For the text-containing cell, return its midpoint in [X, Y] coordinate format. 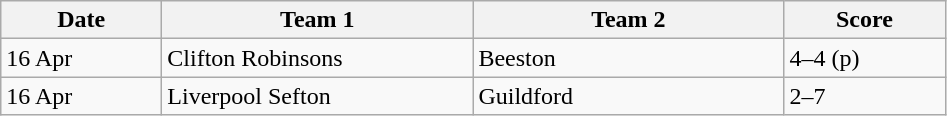
Team 2 [628, 20]
Guildford [628, 96]
Liverpool Sefton [318, 96]
Team 1 [318, 20]
2–7 [864, 96]
Date [82, 20]
Clifton Robinsons [318, 58]
4–4 (p) [864, 58]
Score [864, 20]
Beeston [628, 58]
